Search for the cell housing the specified text and yield its (X, Y) center coordinate. 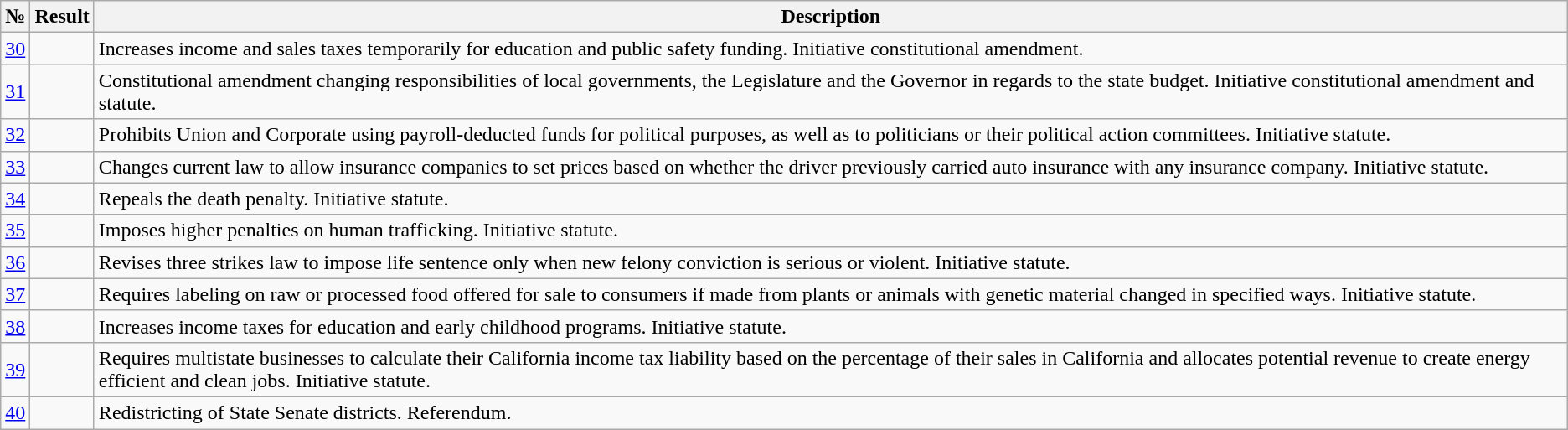
30 (15, 49)
Revises three strikes law to impose life sentence only when new felony conviction is serious or violent. Initiative statute. (831, 262)
38 (15, 326)
33 (15, 167)
31 (15, 92)
Repeals the death penalty. Initiative statute. (831, 199)
39 (15, 369)
35 (15, 231)
Imposes higher penalties on human trafficking. Initiative statute. (831, 231)
34 (15, 199)
№ (15, 17)
40 (15, 412)
Redistricting of State Senate districts. Referendum. (831, 412)
Result (62, 17)
Description (831, 17)
36 (15, 262)
Increases income and sales taxes temporarily for education and public safety funding. Initiative constitutional amendment. (831, 49)
Increases income taxes for education and early childhood programs. Initiative statute. (831, 326)
37 (15, 294)
32 (15, 135)
